Provide the (x, y) coordinate of the cell's center where the given text is located.  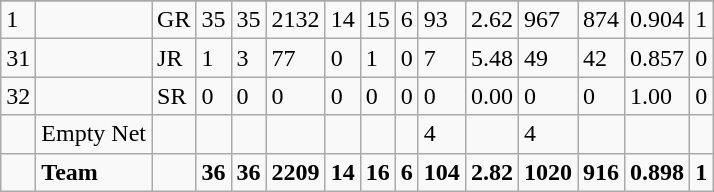
0.857 (658, 58)
967 (548, 20)
93 (442, 20)
77 (296, 58)
31 (18, 58)
104 (442, 172)
2.82 (492, 172)
0.00 (492, 96)
874 (602, 20)
2.62 (492, 20)
SR (174, 96)
1.00 (658, 96)
0.904 (658, 20)
7 (442, 58)
JR (174, 58)
16 (378, 172)
Team (94, 172)
49 (548, 58)
GR (174, 20)
0.898 (658, 172)
916 (602, 172)
2209 (296, 172)
5.48 (492, 58)
2132 (296, 20)
42 (602, 58)
Empty Net (94, 134)
1020 (548, 172)
3 (248, 58)
32 (18, 96)
15 (378, 20)
